Determine the (X, Y) coordinate at the center of the cell enclosing the given text.  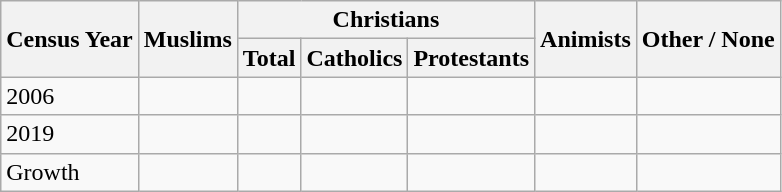
Catholics (354, 58)
Animists (586, 39)
Christians (386, 20)
2019 (70, 134)
Other / None (708, 39)
Protestants (472, 58)
2006 (70, 96)
Growth (70, 172)
Muslims (188, 39)
Census Year (70, 39)
Total (269, 58)
